Locate the cell with the specified text and output its [x, y] center coordinate. 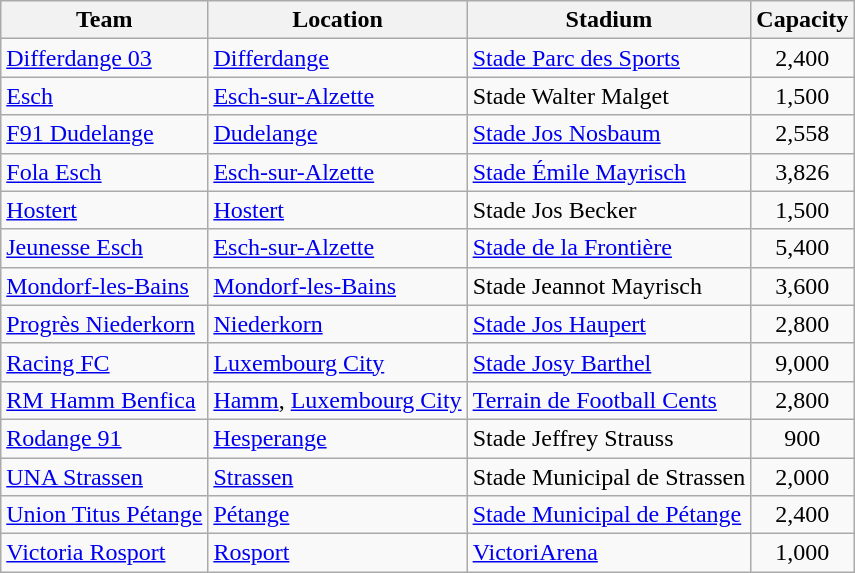
Stade Walter Malget [609, 96]
3,826 [802, 172]
Jeunesse Esch [104, 248]
Racing FC [104, 362]
Stade Municipal de Pétange [609, 515]
Capacity [802, 20]
RM Hamm Benfica [104, 400]
Location [338, 20]
1,000 [802, 553]
Victoria Rosport [104, 553]
Stade Jos Becker [609, 210]
3,600 [802, 286]
9,000 [802, 362]
Differdange 03 [104, 58]
Terrain de Football Cents [609, 400]
Luxembourg City [338, 362]
Rosport [338, 553]
Differdange [338, 58]
2,558 [802, 134]
Niederkorn [338, 324]
UNA Strassen [104, 477]
Stade Municipal de Strassen [609, 477]
Stade Parc des Sports [609, 58]
900 [802, 438]
Fola Esch [104, 172]
Stade Jos Haupert [609, 324]
Stade de la Frontière [609, 248]
VictoriArena [609, 553]
2,000 [802, 477]
Hesperange [338, 438]
F91 Dudelange [104, 134]
Hamm, Luxembourg City [338, 400]
Strassen [338, 477]
5,400 [802, 248]
Esch [104, 96]
Stade Jeannot Mayrisch [609, 286]
Stade Jeffrey Strauss [609, 438]
Team [104, 20]
Union Titus Pétange [104, 515]
Stade Jos Nosbaum [609, 134]
Rodange 91 [104, 438]
Progrès Niederkorn [104, 324]
Dudelange [338, 134]
Pétange [338, 515]
Stadium [609, 20]
Stade Josy Barthel [609, 362]
Stade Émile Mayrisch [609, 172]
